From the cell containing the given text, extract its center point as (X, Y) coordinate. 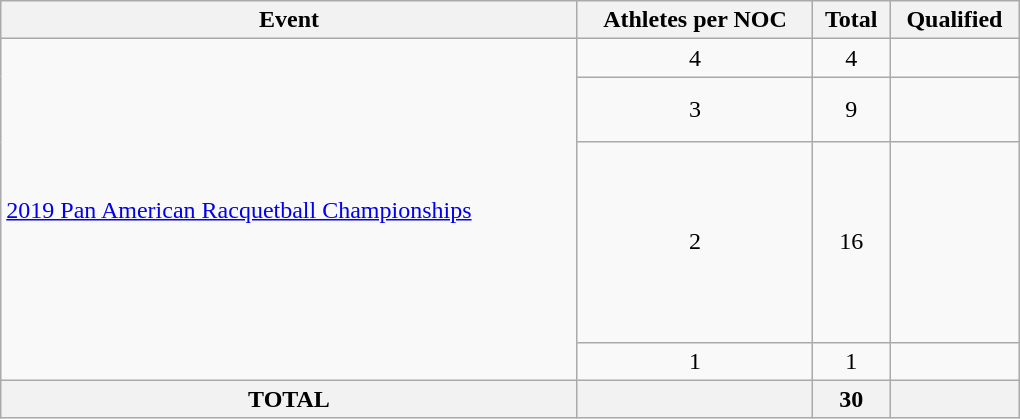
3 (695, 110)
TOTAL (289, 399)
Total (852, 20)
Qualified (955, 20)
Athletes per NOC (695, 20)
16 (852, 242)
30 (852, 399)
2 (695, 242)
Event (289, 20)
9 (852, 110)
2019 Pan American Racquetball Championships (289, 210)
